Locate the cell with the specified text and output its (x, y) center coordinate. 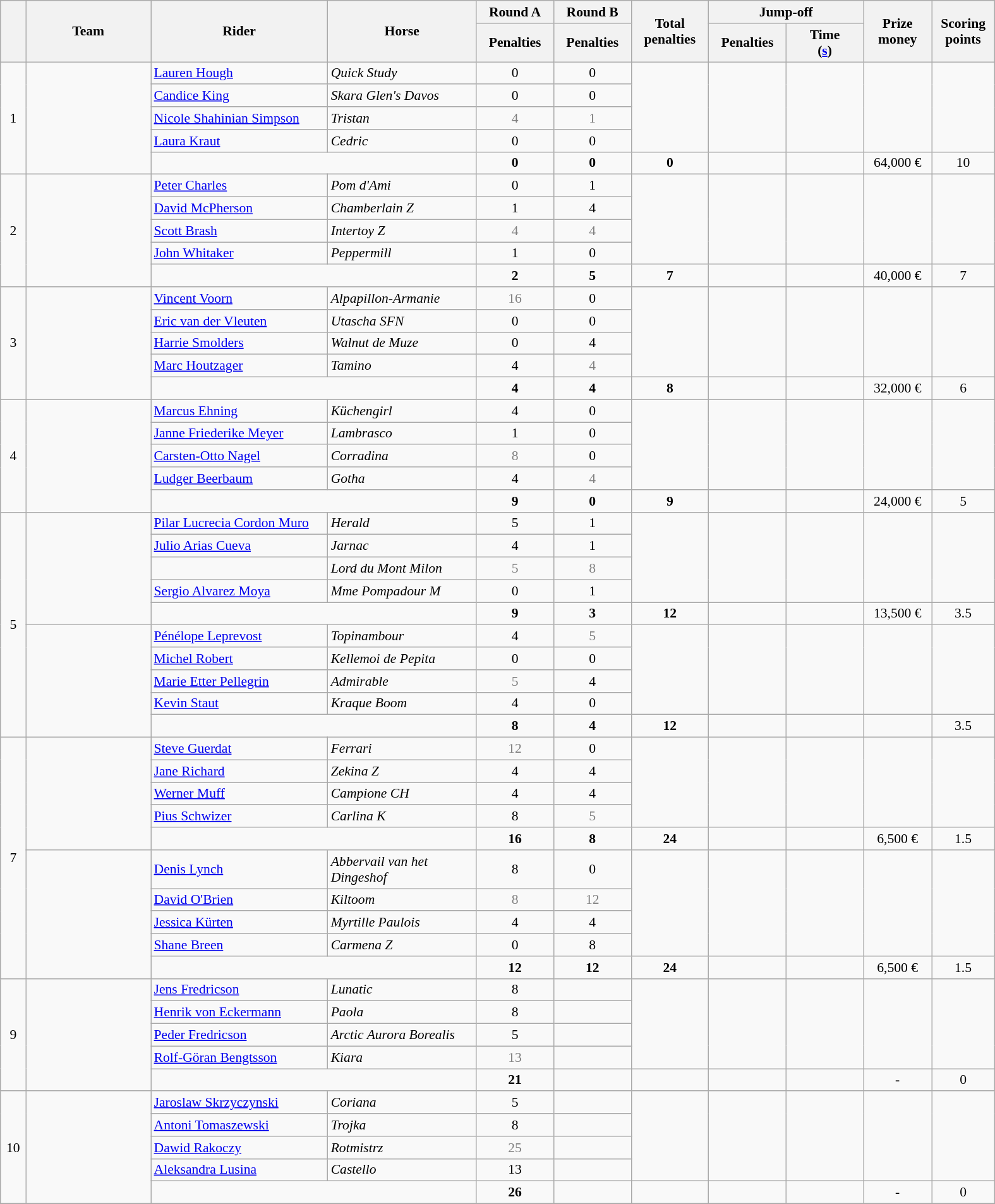
40,000 € (898, 276)
Candice King (239, 96)
Topinambour (402, 636)
Michel Robert (239, 659)
Paola (402, 1012)
Cedric (402, 141)
Dawid Rakoczy (239, 1148)
Sergio Alvarez Moya (239, 591)
Team (88, 32)
Herald (402, 523)
Küchengirl (402, 411)
Marie Etter Pellegrin (239, 681)
Werner Muff (239, 794)
Kellemoi de Pepita (402, 659)
13,500 € (898, 614)
Scott Brash (239, 231)
Arctic Aurora Borealis (402, 1035)
Aleksandra Lusina (239, 1170)
Jump-off (786, 12)
Antoni Tomaszewski (239, 1125)
Peder Fredricson (239, 1035)
Total penalties (670, 32)
25 (516, 1148)
Lord du Mont Milon (402, 569)
Coriana (402, 1103)
64,000 € (898, 163)
Chamberlain Z (402, 209)
Pius Schwizer (239, 817)
Eric van der Vleuten (239, 321)
Rotmistrz (402, 1148)
Jens Fredricson (239, 990)
Quick Study (402, 73)
Pom d'Ami (402, 186)
Corradina (402, 456)
26 (516, 1193)
Carmena Z (402, 945)
Lunatic (402, 990)
6 (963, 389)
Lambrasco (402, 434)
Time(s) (825, 43)
21 (516, 1080)
Marc Houtzager (239, 366)
Steve Guerdat (239, 749)
Lauren Hough (239, 73)
Peter Charles (239, 186)
Harrie Smolders (239, 343)
Campione CH (402, 794)
Trojka (402, 1125)
Abbervail van het Dingeshof (402, 870)
Jane Richard (239, 771)
Ferrari (402, 749)
Alpapillon-Armanie (402, 298)
Skara Glen's Davos (402, 96)
Kiltoom (402, 900)
Jessica Kürten (239, 923)
Pilar Lucrecia Cordon Muro (239, 523)
Mme Pompadour M (402, 591)
Laura Kraut (239, 141)
Henrik von Eckermann (239, 1012)
Jaroslaw Skrzyczynski (239, 1103)
Myrtille Paulois (402, 923)
Kevin Staut (239, 703)
Rider (239, 32)
Rolf-Göran Bengtsson (239, 1057)
Prizemoney (898, 32)
David O'Brien (239, 900)
Janne Friederike Meyer (239, 434)
Round A (516, 12)
Nicole Shahinian Simpson (239, 118)
Utascha SFN (402, 321)
Zekina Z (402, 771)
Peppermill (402, 253)
Castello (402, 1170)
Tristan (402, 118)
Tamino (402, 366)
Ludger Beerbaum (239, 478)
Carsten-Otto Nagel (239, 456)
John Whitaker (239, 253)
Carlina K (402, 817)
David McPherson (239, 209)
Horse (402, 32)
Admirable (402, 681)
Kiara (402, 1057)
Scoringpoints (963, 32)
24,000 € (898, 501)
Walnut de Muze (402, 343)
32,000 € (898, 389)
Gotha (402, 478)
Vincent Voorn (239, 298)
Kraque Boom (402, 703)
Intertoy Z (402, 231)
Round B (593, 12)
Jarnac (402, 546)
Julio Arias Cueva (239, 546)
Shane Breen (239, 945)
Pénélope Leprevost (239, 636)
Marcus Ehning (239, 411)
Denis Lynch (239, 870)
